Return (X, Y) of the center of cell containing provided text 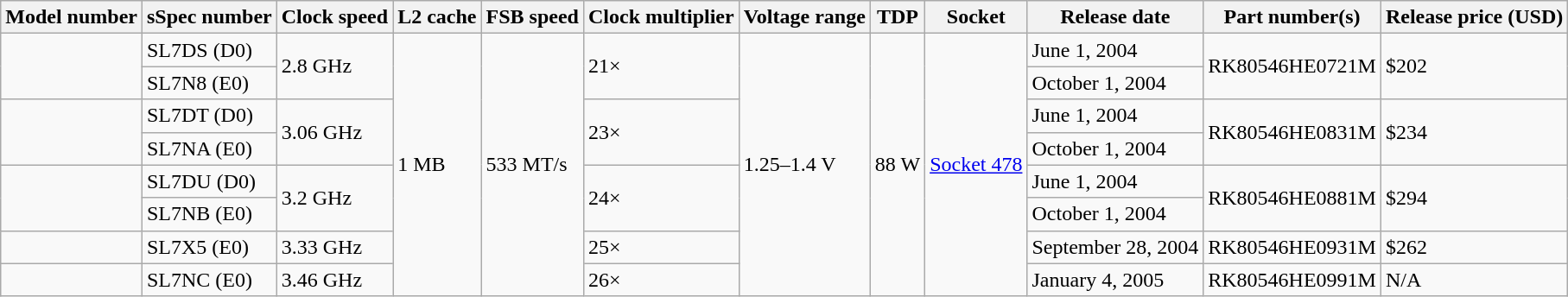
Release price (USD) (1474, 17)
$202 (1474, 66)
3.46 GHz (334, 280)
SL7DS (D0) (209, 50)
24× (661, 198)
Clock multiplier (661, 17)
RK80546HE0831M (1292, 132)
$262 (1474, 247)
January 4, 2005 (1115, 280)
$294 (1474, 198)
September 28, 2004 (1115, 247)
RK80546HE0931M (1292, 247)
Part number(s) (1292, 17)
N/A (1474, 280)
Model number (72, 17)
88 W (897, 165)
2.8 GHz (334, 66)
RK80546HE0721M (1292, 66)
RK80546HE0991M (1292, 280)
TDP (897, 17)
$234 (1474, 132)
3.06 GHz (334, 132)
26× (661, 280)
3.2 GHz (334, 198)
3.33 GHz (334, 247)
L2 cache (437, 17)
1 MB (437, 165)
sSpec number (209, 17)
1.25–1.4 V (804, 165)
Voltage range (804, 17)
Socket (976, 17)
23× (661, 132)
25× (661, 247)
SL7NB (E0) (209, 214)
Socket 478 (976, 165)
21× (661, 66)
533 MT/s (532, 165)
SL7DT (D0) (209, 116)
Clock speed (334, 17)
Release date (1115, 17)
SL7DU (D0) (209, 181)
RK80546HE0881M (1292, 198)
SL7NA (E0) (209, 148)
SL7N8 (E0) (209, 83)
SL7NC (E0) (209, 280)
FSB speed (532, 17)
SL7X5 (E0) (209, 247)
